Determine the (x, y) coordinate at the center of the cell enclosing the given text.  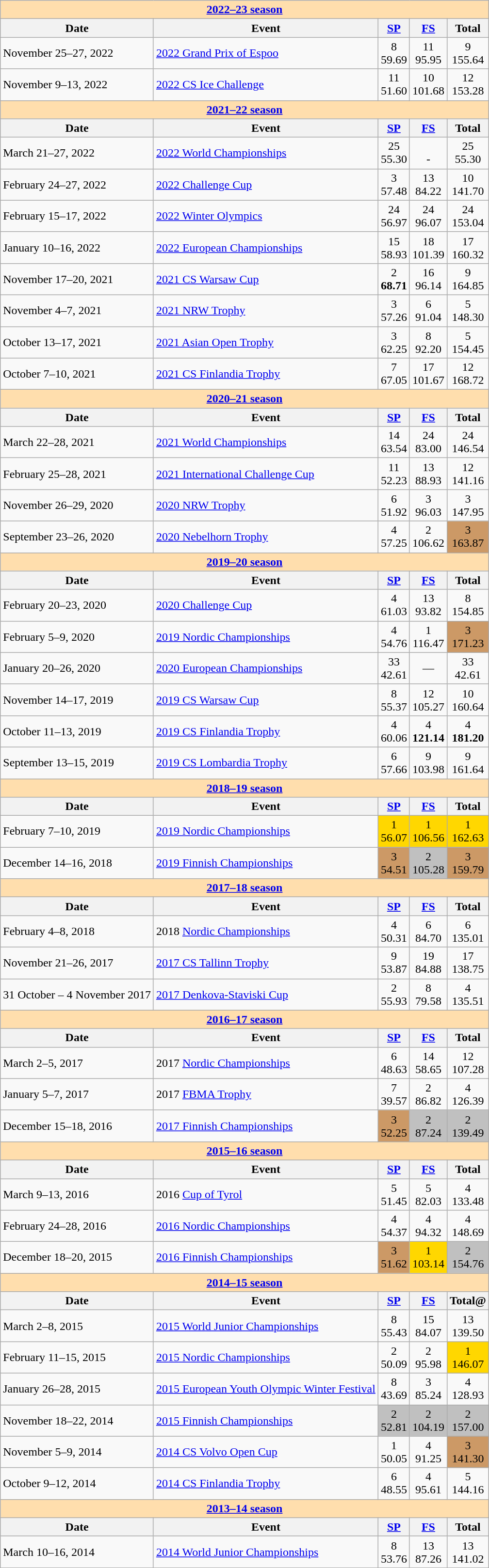
8 53.76 (394, 1552)
March 22–28, 2021 (77, 442)
December 18–20, 2015 (77, 1257)
September 13–15, 2019 (77, 763)
9 164.85 (468, 279)
4 94.32 (428, 1226)
2020 Challenge Cup (266, 605)
3 171.23 (468, 637)
18 101.39 (428, 247)
2020–21 season (244, 399)
2021–22 season (244, 110)
8 59.69 (394, 53)
2 68.71 (394, 279)
8 43.69 (394, 1389)
March 10–16, 2014 (77, 1552)
13 88.93 (428, 474)
2014 World Junior Championships (266, 1552)
16 96.14 (428, 279)
February 24–28, 2016 (77, 1226)
1 162.63 (468, 832)
6 57.66 (394, 763)
2017 FBMA Trophy (266, 1094)
1 116.47 (428, 637)
February 7–10, 2019 (77, 832)
2021 World Championships (266, 442)
2 55.93 (394, 995)
4 54.37 (394, 1226)
19 84.88 (428, 963)
4 95.61 (428, 1483)
February 15–17, 2022 (77, 216)
2015 Finnish Championships (266, 1420)
January 26–28, 2015 (77, 1389)
5 144.16 (468, 1483)
2019 CS Finlandia Trophy (266, 731)
10 160.64 (468, 700)
March 2–5, 2017 (77, 1062)
2022 CS Ice Challenge (266, 84)
3 141.30 (468, 1452)
6 91.04 (428, 310)
November 17–20, 2021 (77, 279)
13 84.22 (428, 184)
2014–15 season (244, 1283)
9 103.98 (428, 763)
4 91.25 (428, 1452)
31 October – 4 November 2017 (77, 995)
14 58.65 (428, 1062)
24 83.00 (428, 442)
7 39.57 (394, 1094)
13 141.02 (468, 1552)
March 21–27, 2022 (77, 153)
13 139.50 (468, 1326)
2 50.09 (394, 1357)
8 92.20 (428, 342)
October 13–17, 2021 (77, 342)
November 26–29, 2020 (77, 505)
12 141.16 (468, 474)
3 147.95 (468, 505)
2022 Winter Olympics (266, 216)
1 50.05 (394, 1452)
3 57.48 (394, 184)
8 55.43 (394, 1326)
11 95.95 (428, 53)
4 133.48 (468, 1194)
4 60.06 (394, 731)
2019–20 season (244, 562)
1 146.07 (468, 1357)
February 25–28, 2021 (77, 474)
3 159.79 (468, 863)
February 24–27, 2022 (77, 184)
2015 Nordic Championships (266, 1357)
4 148.69 (468, 1226)
4 128.93 (468, 1389)
November 14–17, 2019 (77, 700)
15 84.07 (428, 1326)
24 146.54 (468, 442)
2016–17 season (244, 1019)
3 62.25 (394, 342)
2016 Cup of Tyrol (266, 1194)
8 55.37 (394, 700)
1 103.14 (428, 1257)
4 50.31 (394, 932)
6 84.70 (428, 932)
2014 CS Volvo Open Cup (266, 1452)
17 101.67 (428, 374)
6 135.01 (468, 932)
12 107.28 (468, 1062)
2021 CS Warsaw Cup (266, 279)
1 56.07 (394, 832)
November 21–26, 2017 (77, 963)
2 139.49 (468, 1125)
December 14–16, 2018 (77, 863)
November 5–9, 2014 (77, 1452)
2022 Challenge Cup (266, 184)
17 138.75 (468, 963)
2013–14 season (244, 1508)
2021 International Challenge Cup (266, 474)
2019 CS Lombardia Trophy (266, 763)
3 163.87 (468, 537)
2 105.28 (428, 863)
March 2–8, 2015 (77, 1326)
13 93.82 (428, 605)
9 161.64 (468, 763)
2022 Grand Prix of Espoo (266, 53)
14 63.54 (394, 442)
9 53.87 (394, 963)
January 20–26, 2020 (77, 668)
2015–16 season (244, 1151)
2020 Nebelhorn Trophy (266, 537)
Total@ (468, 1301)
2019 CS Warsaw Cup (266, 700)
2017–18 season (244, 888)
- (428, 153)
2017 Denkova-Staviski Cup (266, 995)
3 54.51 (394, 863)
2020 NRW Trophy (266, 505)
4 54.76 (394, 637)
2016 Finnish Championships (266, 1257)
January 5–7, 2017 (77, 1094)
February 20–23, 2020 (77, 605)
4 57.25 (394, 537)
2020 European Championships (266, 668)
November 9–13, 2022 (77, 84)
24 96.07 (428, 216)
2 154.76 (468, 1257)
2 104.19 (428, 1420)
4 135.51 (468, 995)
2017 Finnish Championships (266, 1125)
2 106.62 (428, 537)
11 51.60 (394, 84)
February 11–15, 2015 (77, 1357)
5 51.45 (394, 1194)
2 157.00 (468, 1420)
12 153.28 (468, 84)
2 95.98 (428, 1357)
March 9–13, 2016 (77, 1194)
8 154.85 (468, 605)
10 141.70 (468, 184)
2022–23 season (244, 10)
November 25–27, 2022 (77, 53)
10 101.68 (428, 84)
2019 Finnish Championships (266, 863)
— (428, 668)
3 85.24 (428, 1389)
13 87.26 (428, 1552)
24 153.04 (468, 216)
2022 World Championships (266, 153)
5 82.03 (428, 1194)
3 96.03 (428, 505)
4 126.39 (468, 1094)
January 10–16, 2022 (77, 247)
2014 CS Finlandia Trophy (266, 1483)
4 61.03 (394, 605)
November 4–7, 2021 (77, 310)
17 160.32 (468, 247)
2021 NRW Trophy (266, 310)
November 18–22, 2014 (77, 1420)
4 121.14 (428, 731)
2016 Nordic Championships (266, 1226)
2018–19 season (244, 788)
7 67.05 (394, 374)
October 11–13, 2019 (77, 731)
2 52.81 (394, 1420)
February 4–8, 2018 (77, 932)
15 58.93 (394, 247)
October 7–10, 2021 (77, 374)
24 56.97 (394, 216)
6 48.63 (394, 1062)
February 5–9, 2020 (77, 637)
5 154.45 (468, 342)
6 48.55 (394, 1483)
2022 European Championships (266, 247)
8 79.58 (428, 995)
9 155.64 (468, 53)
2018 Nordic Championships (266, 932)
5 148.30 (468, 310)
2 87.24 (428, 1125)
December 15–18, 2016 (77, 1125)
September 23–26, 2020 (77, 537)
3 52.25 (394, 1125)
2017 Nordic Championships (266, 1062)
1 106.56 (428, 832)
4 181.20 (468, 731)
October 9–12, 2014 (77, 1483)
2 86.82 (428, 1094)
2015 European Youth Olympic Winter Festival (266, 1389)
12 168.72 (468, 374)
3 51.62 (394, 1257)
2017 CS Tallinn Trophy (266, 963)
11 52.23 (394, 474)
3 57.26 (394, 310)
2021 Asian Open Trophy (266, 342)
2015 World Junior Championships (266, 1326)
2021 CS Finlandia Trophy (266, 374)
6 51.92 (394, 505)
12 105.27 (428, 700)
